Pinpoint the cell where the given text exists, returning its (x, y) midpoint coordinate. 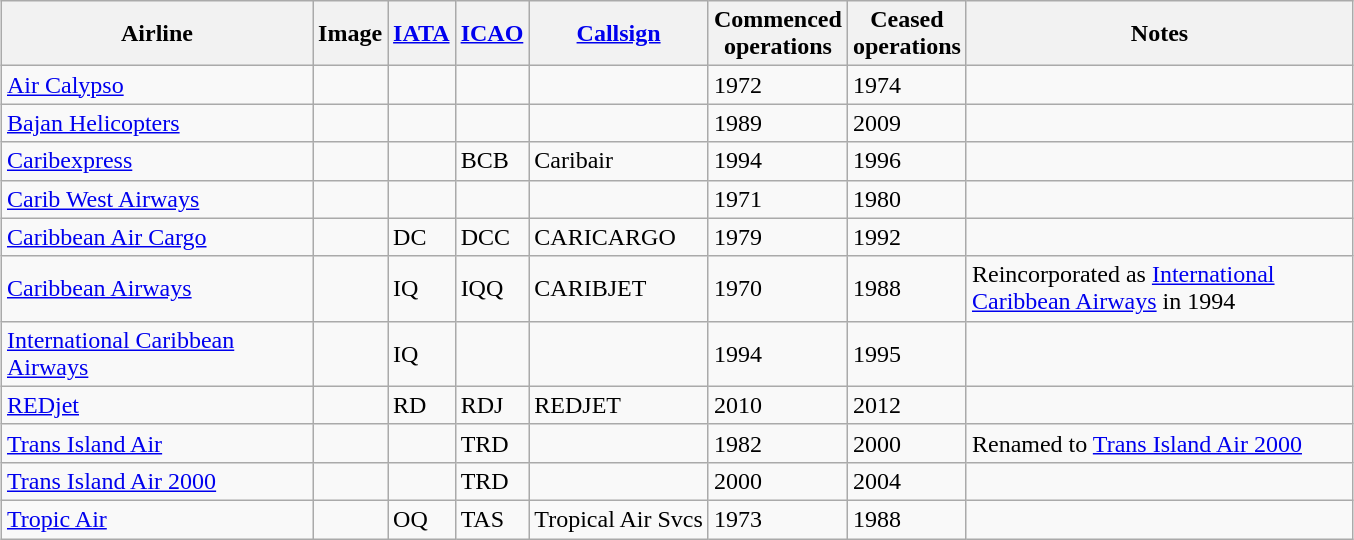
TAS (492, 519)
Renamed to Trans Island Air 2000 (1159, 443)
1992 (906, 237)
Tropical Air Svcs (619, 519)
2009 (906, 123)
1970 (778, 288)
REDJET (619, 405)
1979 (778, 237)
Caribair (619, 161)
Trans Island Air (156, 443)
2010 (778, 405)
DC (422, 237)
Reincorporated as International Caribbean Airways in 1994 (1159, 288)
BCB (492, 161)
Airline (156, 34)
1989 (778, 123)
Image (350, 34)
RD (422, 405)
Carib West Airways (156, 199)
CARICARGO (619, 237)
ICAO (492, 34)
DCC (492, 237)
1982 (778, 443)
1996 (906, 161)
1972 (778, 85)
2004 (906, 481)
OQ (422, 519)
Callsign (619, 34)
1971 (778, 199)
Caribbean Air Cargo (156, 237)
Trans Island Air 2000 (156, 481)
1974 (906, 85)
2012 (906, 405)
Notes (1159, 34)
1980 (906, 199)
Caribexpress (156, 161)
Air Calypso (156, 85)
REDjet (156, 405)
RDJ (492, 405)
Commencedoperations (778, 34)
1973 (778, 519)
Caribbean Airways (156, 288)
Tropic Air (156, 519)
1995 (906, 354)
IQQ (492, 288)
IATA (422, 34)
International Caribbean Airways (156, 354)
CARIBJET (619, 288)
Bajan Helicopters (156, 123)
Ceasedoperations (906, 34)
